Detect which cell encompasses the target text, then output its (x, y) center coordinate. 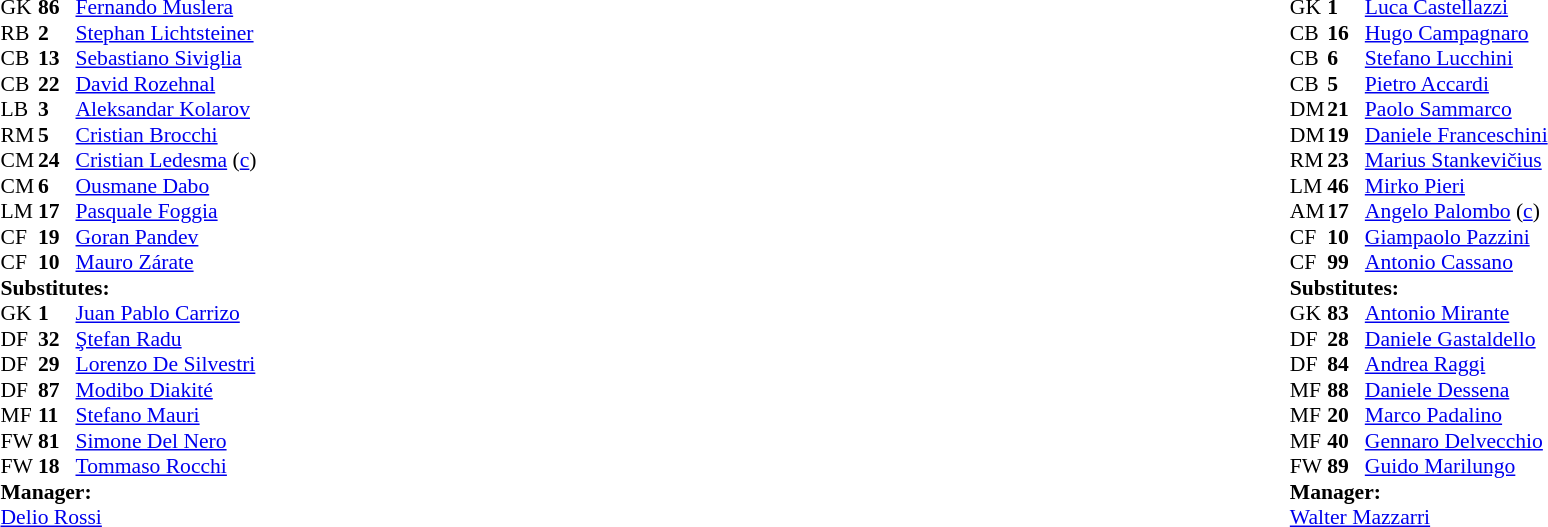
88 (1346, 390)
Simone Del Nero (166, 441)
16 (1346, 33)
3 (57, 109)
Daniele Gastaldello (1456, 339)
40 (1346, 441)
13 (57, 59)
Antonio Mirante (1456, 313)
Guido Marilungo (1456, 467)
Marius Stankevičius (1456, 161)
Daniele Dessena (1456, 390)
29 (57, 365)
AM (1309, 211)
Cristian Ledesma (c) (166, 161)
Tommaso Rocchi (166, 467)
David Rozehnal (166, 84)
Pietro Accardi (1456, 84)
18 (57, 467)
Paolo Sammarco (1456, 109)
Antonio Cassano (1456, 263)
Mirko Pieri (1456, 186)
28 (1346, 339)
1 (57, 313)
23 (1346, 161)
Stefano Mauri (166, 415)
Marco Padalino (1456, 415)
Mauro Zárate (166, 263)
46 (1346, 186)
99 (1346, 263)
Pasquale Foggia (166, 211)
Daniele Franceschini (1456, 135)
11 (57, 415)
Ştefan Radu (166, 339)
Andrea Raggi (1456, 365)
LB (19, 109)
32 (57, 339)
Giampaolo Pazzini (1456, 237)
Hugo Campagnaro (1456, 33)
81 (57, 441)
Modibo Diakité (166, 390)
Stefano Lucchini (1456, 59)
Ousmane Dabo (166, 186)
Stephan Lichtsteiner (166, 33)
22 (57, 84)
Lorenzo De Silvestri (166, 365)
Cristian Brocchi (166, 135)
Juan Pablo Carrizo (166, 313)
Aleksandar Kolarov (166, 109)
Goran Pandev (166, 237)
Gennaro Delvecchio (1456, 441)
24 (57, 161)
Angelo Palombo (c) (1456, 211)
RB (19, 33)
84 (1346, 365)
89 (1346, 467)
83 (1346, 313)
20 (1346, 415)
2 (57, 33)
87 (57, 390)
Sebastiano Siviglia (166, 59)
21 (1346, 109)
